Provide the (x, y) coordinate of the cell's center where the given text is located.  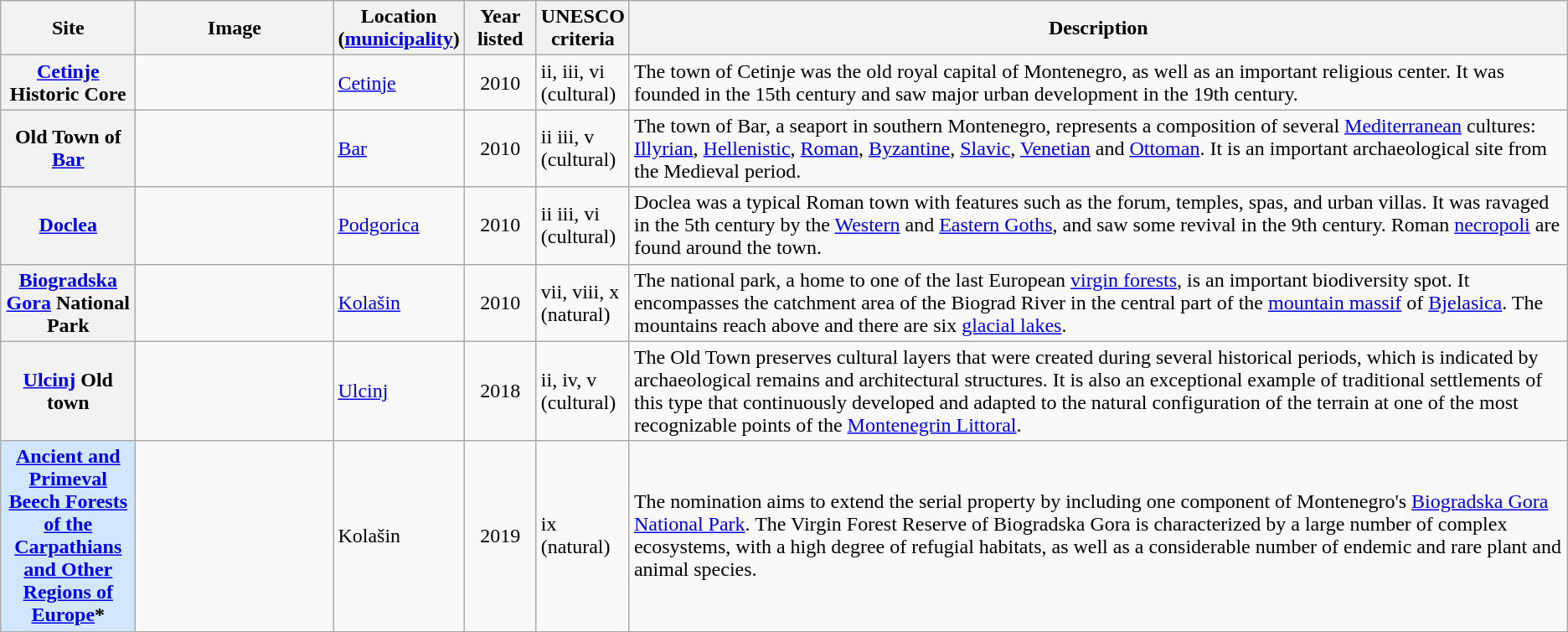
Cetinje Historic Core (69, 82)
Image (235, 28)
Doclea (69, 225)
Cetinje (399, 82)
Bar (399, 148)
ix (natural) (583, 536)
2019 (500, 536)
Year listed (500, 28)
UNESCO criteria (583, 28)
ii, iii, vi (cultural) (583, 82)
Ulcinj (399, 391)
Site (69, 28)
Ancient and Primeval Beech Forests of the Carpathians and Other Regions of Europe* (69, 536)
Ulcinj Old town (69, 391)
ii, iv, v (cultural) (583, 391)
Location (municipality) (399, 28)
Description (1098, 28)
Old Town of Bar (69, 148)
Biogradska Gora National Park (69, 303)
ii iii, v (cultural) (583, 148)
Podgorica (399, 225)
ii iii, vi (cultural) (583, 225)
2018 (500, 391)
vii, viii, x (natural) (583, 303)
